Provide the (X, Y) coordinate of the cell's center where the given text is located.  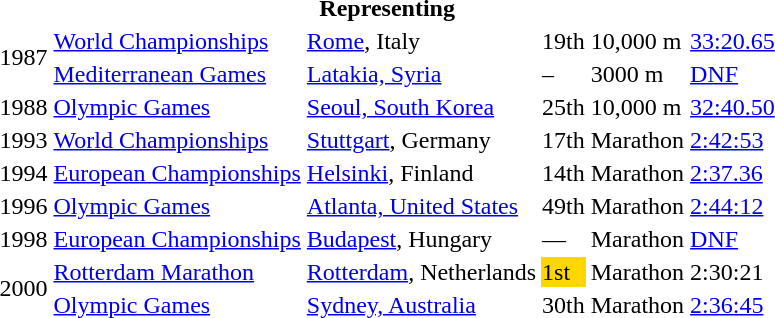
Latakia, Syria (421, 74)
Mediterranean Games (177, 74)
Rotterdam, Netherlands (421, 272)
– (564, 74)
Atlanta, United States (421, 206)
Rome, Italy (421, 41)
1st (564, 272)
Stuttgart, Germany (421, 140)
19th (564, 41)
25th (564, 107)
3000 m (637, 74)
— (564, 239)
Seoul, South Korea (421, 107)
Budapest, Hungary (421, 239)
49th (564, 206)
Helsinki, Finland (421, 173)
14th (564, 173)
17th (564, 140)
Rotterdam Marathon (177, 272)
